Capture the cell that displays the provided text and extract its (x, y) central coordinate. 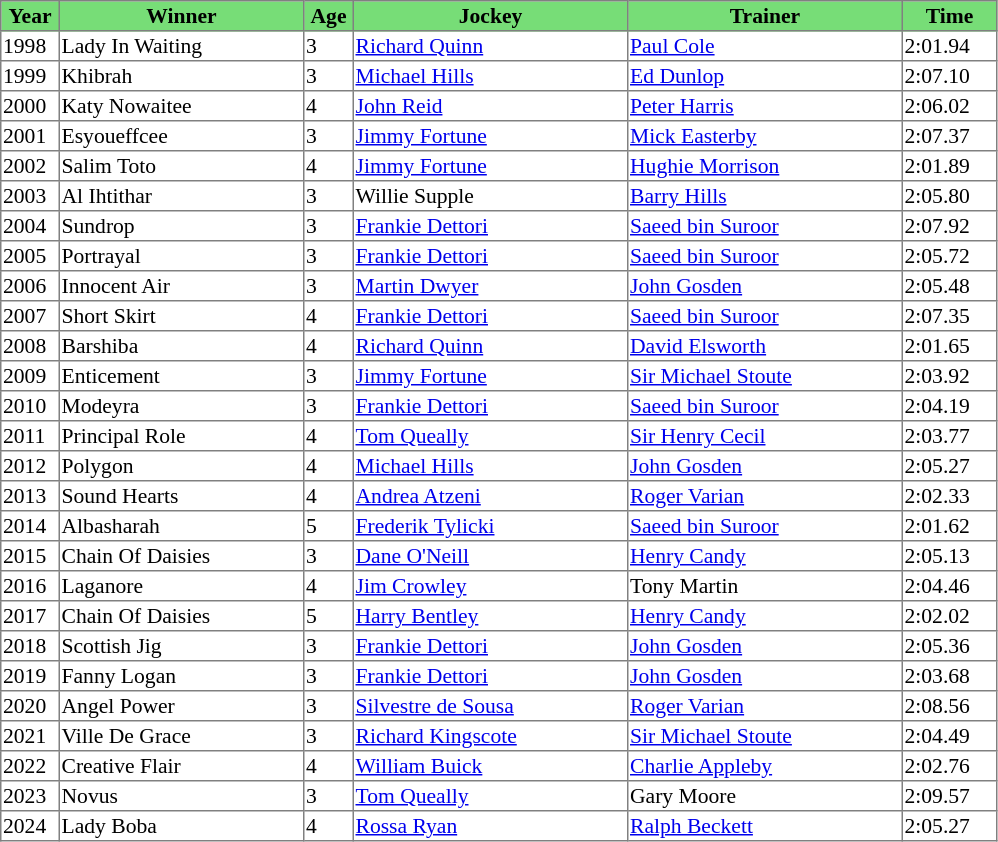
Enticement (181, 376)
2004 (30, 226)
Ville De Grace (181, 736)
2:07.37 (949, 136)
Polygon (181, 466)
Modeyra (181, 406)
2016 (30, 586)
2:04.46 (949, 586)
Esyoueffcee (181, 136)
2015 (30, 556)
Sir Henry Cecil (765, 436)
2:03.77 (949, 436)
2:04.49 (949, 736)
Peter Harris (765, 106)
1999 (30, 76)
2:02.02 (949, 616)
Sound Hearts (181, 496)
2:05.36 (949, 646)
Innocent Air (181, 286)
2:03.92 (949, 376)
2:05.80 (949, 196)
Ed Dunlop (765, 76)
Scottish Jig (181, 646)
2:05.48 (949, 286)
Winner (181, 16)
Angel Power (181, 706)
2010 (30, 406)
Year (30, 16)
2012 (30, 466)
Creative Flair (181, 766)
Katy Nowaitee (181, 106)
Richard Kingscote (490, 736)
2011 (30, 436)
2:01.65 (949, 346)
Portrayal (181, 256)
Tony Martin (765, 586)
2:09.57 (949, 796)
Mick Easterby (765, 136)
Ralph Beckett (765, 826)
2005 (30, 256)
Fanny Logan (181, 676)
Silvestre de Sousa (490, 706)
William Buick (490, 766)
Dane O'Neill (490, 556)
2013 (30, 496)
Lady In Waiting (181, 46)
2:08.56 (949, 706)
2002 (30, 166)
2:02.76 (949, 766)
Barshiba (181, 346)
Hughie Morrison (765, 166)
Albasharah (181, 526)
2:06.02 (949, 106)
2006 (30, 286)
2020 (30, 706)
Khibrah (181, 76)
2019 (30, 676)
David Elsworth (765, 346)
2000 (30, 106)
2:01.62 (949, 526)
2017 (30, 616)
Gary Moore (765, 796)
Charlie Appleby (765, 766)
Sundrop (181, 226)
Principal Role (181, 436)
Laganore (181, 586)
Lady Boba (181, 826)
Martin Dwyer (490, 286)
Short Skirt (181, 316)
2014 (30, 526)
2009 (30, 376)
2003 (30, 196)
Time (949, 16)
Barry Hills (765, 196)
Frederik Tylicki (490, 526)
2007 (30, 316)
2:01.94 (949, 46)
Trainer (765, 16)
2021 (30, 736)
2001 (30, 136)
2:05.72 (949, 256)
Willie Supple (490, 196)
2018 (30, 646)
Andrea Atzeni (490, 496)
2:04.19 (949, 406)
2:02.33 (949, 496)
John Reid (490, 106)
Harry Bentley (490, 616)
Jockey (490, 16)
Salim Toto (181, 166)
1998 (30, 46)
2:07.35 (949, 316)
2024 (30, 826)
2023 (30, 796)
2:05.13 (949, 556)
2:07.92 (949, 226)
Jim Crowley (490, 586)
2:07.10 (949, 76)
2:03.68 (949, 676)
Al Ihtithar (181, 196)
2008 (30, 346)
2:01.89 (949, 166)
Paul Cole (765, 46)
2022 (30, 766)
Age (329, 16)
Rossa Ryan (490, 826)
Novus (181, 796)
